From the cell containing the given text, extract its center point as (x, y) coordinate. 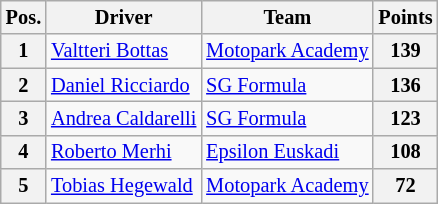
Team (287, 17)
2 (24, 85)
108 (405, 152)
136 (405, 85)
72 (405, 186)
Andrea Caldarelli (124, 118)
Points (405, 17)
Tobias Hegewald (124, 186)
3 (24, 118)
1 (24, 51)
Daniel Ricciardo (124, 85)
Driver (124, 17)
Epsilon Euskadi (287, 152)
Roberto Merhi (124, 152)
123 (405, 118)
139 (405, 51)
Valtteri Bottas (124, 51)
5 (24, 186)
Pos. (24, 17)
4 (24, 152)
